Search for the cell housing the specified text and yield its [X, Y] center coordinate. 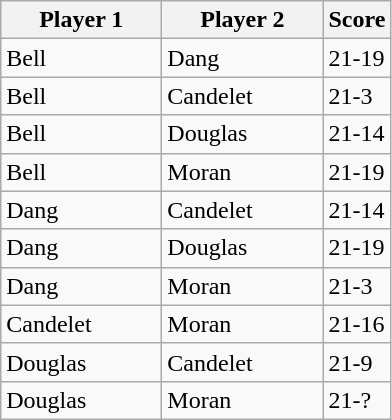
21-? [357, 400]
Player 1 [82, 20]
Player 2 [242, 20]
21-9 [357, 362]
21-16 [357, 324]
Score [357, 20]
